Determine the [x, y] coordinate at the center of the cell enclosing the given text.  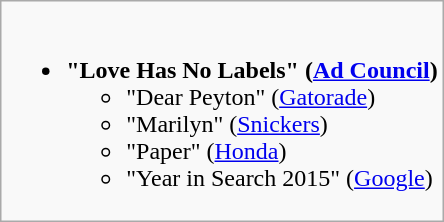
"Love Has No Labels" (Ad Council)"Dear Peyton" (Gatorade)"Marilyn" (Snickers)"Paper" (Honda)"Year in Search 2015" (Google) [222, 112]
